From the cell containing the given text, extract its center point as (X, Y) coordinate. 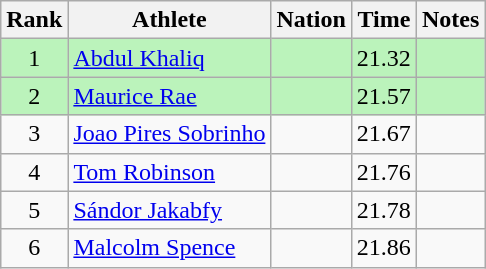
Maurice Rae (170, 96)
Malcolm Spence (170, 248)
Time (384, 20)
Abdul Khaliq (170, 58)
Nation (311, 20)
2 (34, 96)
5 (34, 210)
3 (34, 134)
21.67 (384, 134)
1 (34, 58)
21.78 (384, 210)
Joao Pires Sobrinho (170, 134)
Tom Robinson (170, 172)
Rank (34, 20)
Notes (450, 20)
21.57 (384, 96)
4 (34, 172)
21.32 (384, 58)
6 (34, 248)
Sándor Jakabfy (170, 210)
21.86 (384, 248)
21.76 (384, 172)
Athlete (170, 20)
